Detect which cell encompasses the target text, then output its (X, Y) center coordinate. 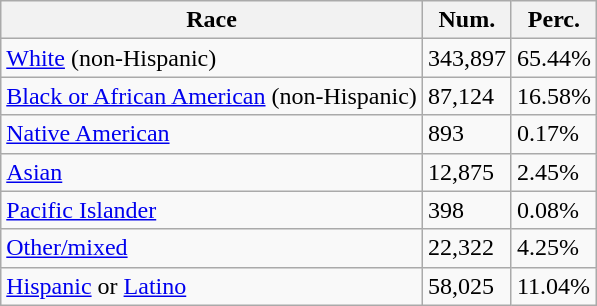
22,322 (466, 248)
343,897 (466, 58)
398 (466, 210)
2.45% (554, 172)
Num. (466, 20)
58,025 (466, 286)
16.58% (554, 96)
Native American (212, 134)
Asian (212, 172)
12,875 (466, 172)
893 (466, 134)
4.25% (554, 248)
0.17% (554, 134)
Race (212, 20)
Perc. (554, 20)
Pacific Islander (212, 210)
Black or African American (non-Hispanic) (212, 96)
11.04% (554, 286)
Hispanic or Latino (212, 286)
65.44% (554, 58)
87,124 (466, 96)
0.08% (554, 210)
White (non-Hispanic) (212, 58)
Other/mixed (212, 248)
